Determine the (X, Y) coordinate at the center of the cell enclosing the given text.  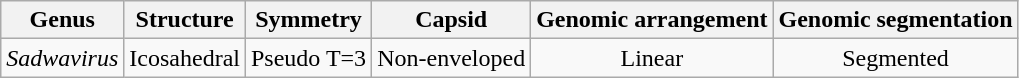
Genomic arrangement (652, 20)
Genus (62, 20)
Sadwavirus (62, 58)
Capsid (452, 20)
Symmetry (308, 20)
Pseudo T=3 (308, 58)
Genomic segmentation (896, 20)
Linear (652, 58)
Structure (185, 20)
Segmented (896, 58)
Icosahedral (185, 58)
Non-enveloped (452, 58)
